Find where the given text appears and provide that cell's center as [x, y] coordinate. 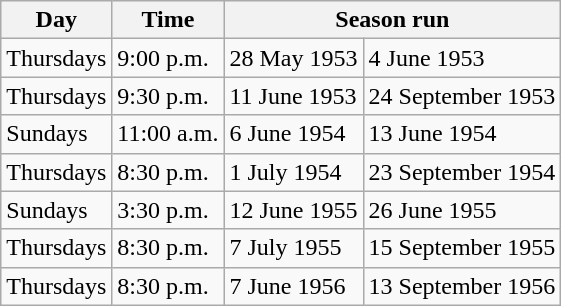
3:30 p.m. [168, 210]
28 May 1953 [294, 58]
9:30 p.m. [168, 96]
Time [168, 20]
7 July 1955 [294, 248]
11:00 a.m. [168, 134]
Day [56, 20]
Season run [392, 20]
26 June 1955 [462, 210]
11 June 1953 [294, 96]
1 July 1954 [294, 172]
13 June 1954 [462, 134]
15 September 1955 [462, 248]
24 September 1953 [462, 96]
7 June 1956 [294, 286]
6 June 1954 [294, 134]
13 September 1956 [462, 286]
9:00 p.m. [168, 58]
23 September 1954 [462, 172]
12 June 1955 [294, 210]
4 June 1953 [462, 58]
